Pinpoint the cell where the given text exists, returning its [x, y] midpoint coordinate. 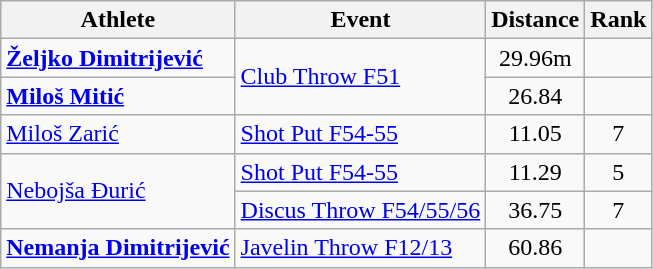
Distance [536, 20]
5 [618, 172]
Event [360, 20]
36.75 [536, 210]
Željko Dimitrijević [118, 58]
Athlete [118, 20]
Miloš Mitić [118, 96]
Club Throw F51 [360, 77]
60.86 [536, 248]
Miloš Zarić [118, 134]
Discus Throw F54/55/56 [360, 210]
Nebojša Đurić [118, 191]
Javelin Throw F12/13 [360, 248]
11.29 [536, 172]
26.84 [536, 96]
Rank [618, 20]
29.96m [536, 58]
11.05 [536, 134]
Nemanja Dimitrijević [118, 248]
